For the text-containing cell, return its midpoint in (X, Y) coordinate format. 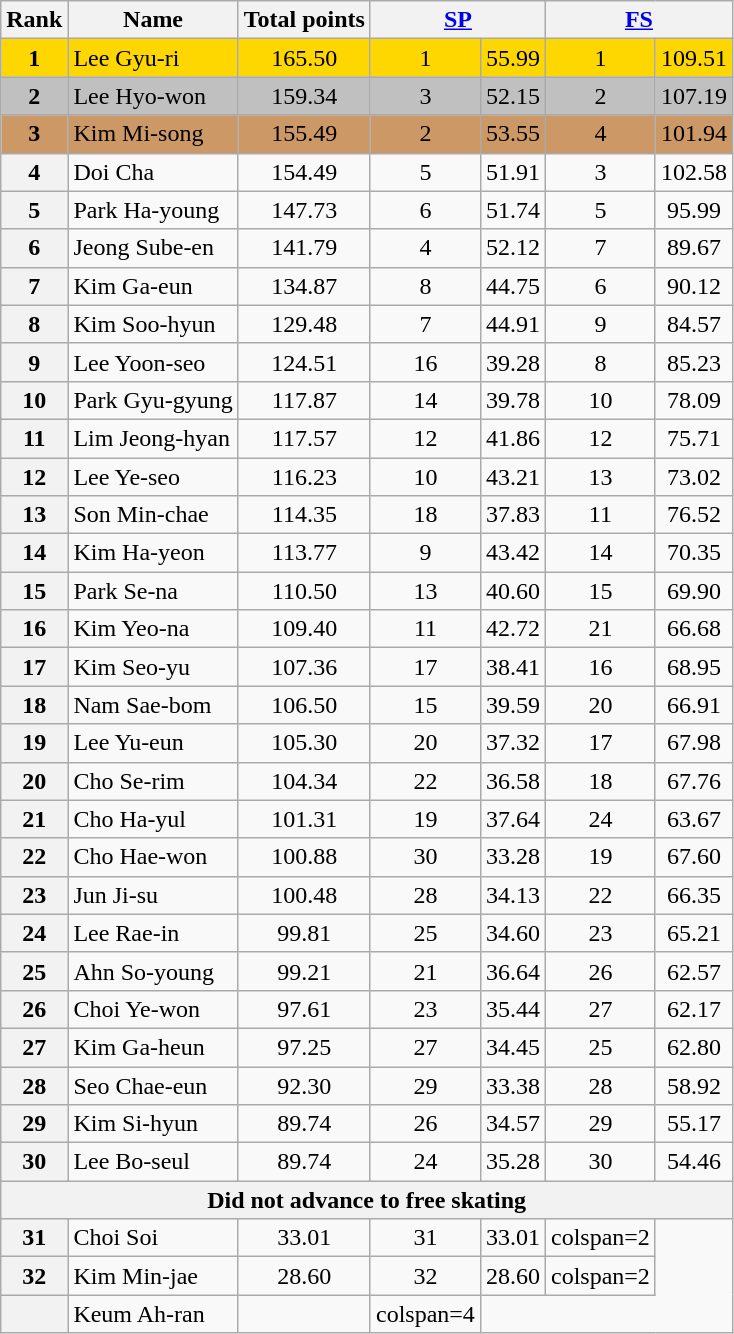
78.09 (694, 400)
Cho Ha-yul (153, 819)
67.98 (694, 743)
36.58 (512, 781)
Doi Cha (153, 172)
117.57 (304, 438)
Jeong Sube-en (153, 248)
SP (458, 20)
62.57 (694, 971)
39.59 (512, 705)
Cho Hae-won (153, 857)
Lim Jeong-hyan (153, 438)
54.46 (694, 1162)
Lee Gyu-ri (153, 58)
110.50 (304, 591)
Choi Soi (153, 1238)
Kim Si-hyun (153, 1124)
155.49 (304, 134)
52.15 (512, 96)
Seo Chae-eun (153, 1085)
75.71 (694, 438)
Kim Ha-yeon (153, 553)
116.23 (304, 477)
84.57 (694, 324)
141.79 (304, 248)
Park Ha-young (153, 210)
33.38 (512, 1085)
51.74 (512, 210)
109.40 (304, 629)
34.13 (512, 895)
Kim Ga-heun (153, 1047)
100.48 (304, 895)
Kim Seo-yu (153, 667)
97.61 (304, 1009)
Total points (304, 20)
34.57 (512, 1124)
44.75 (512, 286)
67.76 (694, 781)
90.12 (694, 286)
104.34 (304, 781)
89.67 (694, 248)
43.42 (512, 553)
Rank (34, 20)
Nam Sae-bom (153, 705)
134.87 (304, 286)
53.55 (512, 134)
129.48 (304, 324)
Ahn So-young (153, 971)
33.28 (512, 857)
66.68 (694, 629)
159.34 (304, 96)
colspan=4 (425, 1314)
165.50 (304, 58)
102.58 (694, 172)
Lee Hyo-won (153, 96)
55.17 (694, 1124)
100.88 (304, 857)
99.21 (304, 971)
35.44 (512, 1009)
34.45 (512, 1047)
101.94 (694, 134)
38.41 (512, 667)
69.90 (694, 591)
147.73 (304, 210)
Keum Ah-ran (153, 1314)
114.35 (304, 515)
62.80 (694, 1047)
99.81 (304, 933)
FS (638, 20)
97.25 (304, 1047)
37.64 (512, 819)
Lee Ye-seo (153, 477)
Lee Bo-seul (153, 1162)
Cho Se-rim (153, 781)
107.36 (304, 667)
Kim Min-jae (153, 1276)
Name (153, 20)
52.12 (512, 248)
Kim Mi-song (153, 134)
44.91 (512, 324)
95.99 (694, 210)
Choi Ye-won (153, 1009)
67.60 (694, 857)
106.50 (304, 705)
66.91 (694, 705)
73.02 (694, 477)
70.35 (694, 553)
55.99 (512, 58)
51.91 (512, 172)
36.64 (512, 971)
113.77 (304, 553)
124.51 (304, 362)
Jun Ji-su (153, 895)
34.60 (512, 933)
39.28 (512, 362)
Kim Yeo-na (153, 629)
Son Min-chae (153, 515)
Park Se-na (153, 591)
Lee Yoon-seo (153, 362)
92.30 (304, 1085)
65.21 (694, 933)
39.78 (512, 400)
37.32 (512, 743)
58.92 (694, 1085)
63.67 (694, 819)
Kim Ga-eun (153, 286)
Lee Rae-in (153, 933)
40.60 (512, 591)
62.17 (694, 1009)
41.86 (512, 438)
76.52 (694, 515)
Park Gyu-gyung (153, 400)
105.30 (304, 743)
109.51 (694, 58)
Lee Yu-eun (153, 743)
Kim Soo-hyun (153, 324)
117.87 (304, 400)
154.49 (304, 172)
85.23 (694, 362)
66.35 (694, 895)
42.72 (512, 629)
Did not advance to free skating (367, 1200)
107.19 (694, 96)
68.95 (694, 667)
35.28 (512, 1162)
37.83 (512, 515)
101.31 (304, 819)
43.21 (512, 477)
